Pinpoint the cell where the given text exists, returning its (x, y) midpoint coordinate. 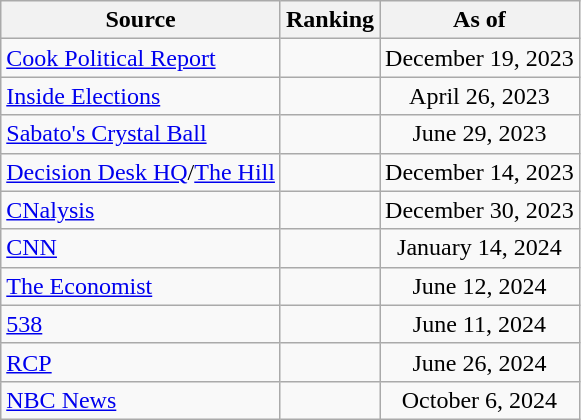
June 26, 2024 (480, 362)
Cook Political Report (141, 58)
CNalysis (141, 210)
The Economist (141, 286)
December 30, 2023 (480, 210)
538 (141, 324)
As of (480, 20)
January 14, 2024 (480, 248)
June 12, 2024 (480, 286)
NBC News (141, 400)
October 6, 2024 (480, 400)
December 19, 2023 (480, 58)
Sabato's Crystal Ball (141, 134)
CNN (141, 248)
Inside Elections (141, 96)
RCP (141, 362)
June 11, 2024 (480, 324)
Decision Desk HQ/The Hill (141, 172)
December 14, 2023 (480, 172)
June 29, 2023 (480, 134)
Source (141, 20)
Ranking (330, 20)
April 26, 2023 (480, 96)
